Return the [x, y] coordinate for the center point of the cell that contains the specified text.  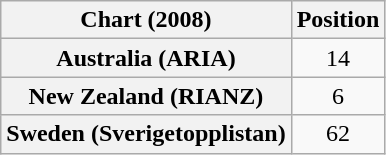
62 [338, 134]
Chart (2008) [146, 20]
14 [338, 58]
Australia (ARIA) [146, 58]
Sweden (Sverigetopplistan) [146, 134]
New Zealand (RIANZ) [146, 96]
Position [338, 20]
6 [338, 96]
